Extract the [X, Y] coordinate from the center of the cell holding the provided text.  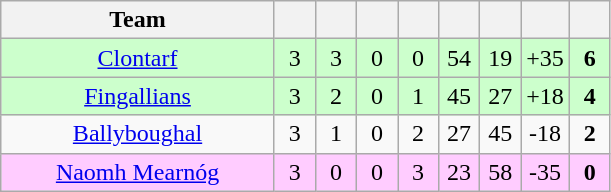
Naomh Mearnóg [138, 172]
Team [138, 20]
54 [460, 58]
Fingallians [138, 96]
6 [590, 58]
-35 [546, 172]
19 [500, 58]
23 [460, 172]
58 [500, 172]
-18 [546, 134]
+18 [546, 96]
4 [590, 96]
Clontarf [138, 58]
Ballyboughal [138, 134]
+35 [546, 58]
